Find where the given text appears and provide that cell's center as [x, y] coordinate. 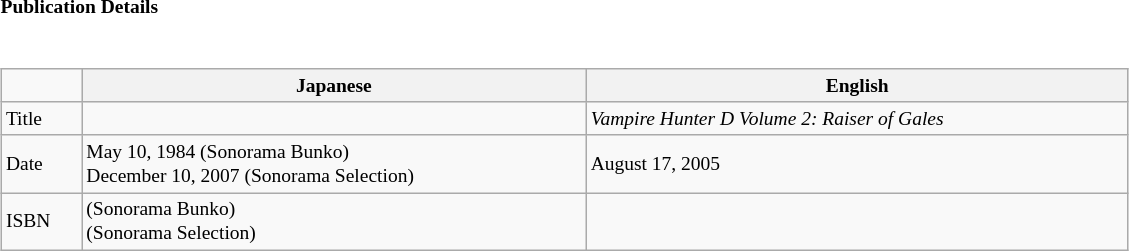
(Sonorama Bunko) (Sonorama Selection) [334, 222]
Japanese [334, 86]
ISBN [41, 222]
English [857, 86]
Date [41, 164]
August 17, 2005 [857, 164]
Title [41, 118]
May 10, 1984 (Sonorama Bunko)December 10, 2007 (Sonorama Selection) [334, 164]
Vampire Hunter D Volume 2: Raiser of Gales [857, 118]
